Identify which cell holds the provided text, then report its [X, Y] central coordinate. 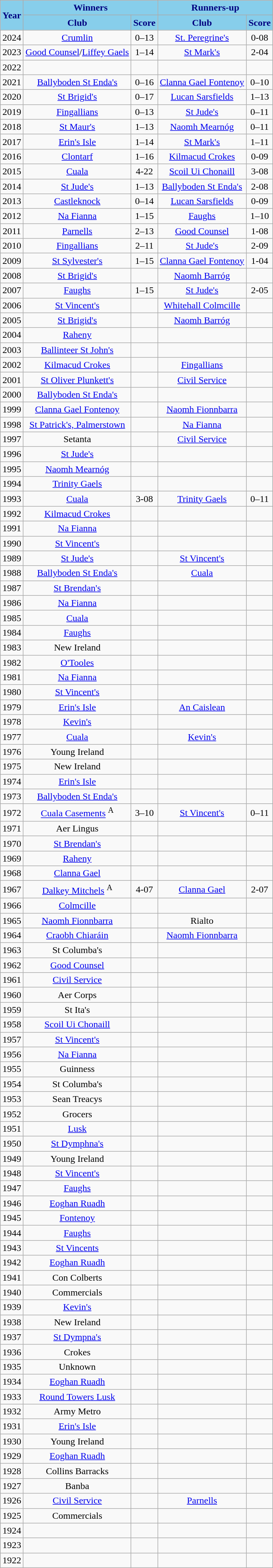
2009 [12, 261]
1931 [12, 1426]
Rialto [202, 921]
1953 [12, 1099]
2-09 [260, 246]
2015 [12, 171]
1946 [12, 1203]
1975 [12, 767]
Crumlin [77, 38]
Aer Lingus [77, 829]
0-08 [260, 38]
1–10 [260, 216]
1990 [12, 543]
St Oliver Plunkett's [77, 380]
1986 [12, 603]
0–16 [145, 82]
Craobh Chiaráin [77, 935]
1940 [12, 1292]
Crokes [77, 1352]
1948 [12, 1174]
1-08 [260, 231]
1992 [12, 514]
1969 [12, 858]
Unknown [77, 1367]
1993 [12, 499]
Clontarf [77, 156]
2017 [12, 142]
1972 [12, 812]
1950 [12, 1143]
1938 [12, 1322]
Setanta [77, 439]
1942 [12, 1263]
Collins Barracks [77, 1471]
2024 [12, 38]
1964 [12, 935]
2011 [12, 231]
1923 [12, 1545]
1987 [12, 588]
Grocers [77, 1114]
1954 [12, 1084]
2-04 [260, 52]
4-22 [145, 171]
1922 [12, 1560]
Winners [91, 8]
1945 [12, 1218]
3–10 [145, 812]
St Maur's [77, 127]
4-07 [145, 890]
1991 [12, 529]
St Sylvester's [77, 261]
1–16 [145, 156]
1929 [12, 1456]
1979 [12, 707]
1933 [12, 1397]
1984 [12, 633]
1981 [12, 677]
1924 [12, 1530]
1983 [12, 647]
1952 [12, 1114]
1960 [12, 995]
St Dymphna's [77, 1143]
1932 [12, 1412]
2010 [12, 246]
1943 [12, 1248]
Cuala Casements A [77, 812]
2021 [12, 82]
2004 [12, 335]
Army Metro [77, 1412]
1965 [12, 921]
Year [12, 15]
1955 [12, 1069]
2005 [12, 320]
1999 [12, 409]
1996 [12, 454]
1977 [12, 737]
Con Colberts [77, 1278]
2013 [12, 201]
1925 [12, 1516]
St Vincents [77, 1248]
1967 [12, 890]
1–11 [260, 142]
1974 [12, 781]
2–11 [145, 246]
2019 [12, 112]
2001 [12, 380]
2–13 [145, 231]
2022 [12, 67]
Round Towers Lusk [77, 1397]
Lusk [77, 1129]
0–10 [260, 82]
1937 [12, 1337]
1944 [12, 1233]
2007 [12, 290]
1936 [12, 1352]
1980 [12, 692]
1927 [12, 1486]
St Patrick's, Palmerstown [77, 424]
2003 [12, 350]
1968 [12, 873]
1973 [12, 796]
1926 [12, 1501]
2016 [12, 156]
0–17 [145, 97]
1971 [12, 829]
Colmcille [77, 905]
2-05 [260, 290]
Castleknock [77, 201]
2000 [12, 394]
1978 [12, 722]
1939 [12, 1307]
1961 [12, 980]
1970 [12, 844]
Good Counsel/Liffey Gaels [77, 52]
1962 [12, 965]
1958 [12, 1025]
Ballinteer St John's [77, 350]
Fontenoy [77, 1218]
1956 [12, 1054]
1959 [12, 1010]
2023 [12, 52]
2002 [12, 365]
Guinness [77, 1069]
1998 [12, 424]
1985 [12, 618]
1995 [12, 469]
2008 [12, 276]
Sean Treacys [77, 1099]
Dalkey Mitchels A [77, 890]
1947 [12, 1188]
1976 [12, 752]
2014 [12, 186]
Banba [77, 1486]
O'Tooles [77, 663]
1989 [12, 558]
1994 [12, 484]
Whitehall Colmcille [202, 305]
2-07 [260, 890]
2020 [12, 97]
1997 [12, 439]
2018 [12, 127]
1941 [12, 1278]
1949 [12, 1159]
2-08 [260, 186]
1928 [12, 1471]
1957 [12, 1039]
An Caislean [202, 707]
0–14 [145, 201]
1951 [12, 1129]
1963 [12, 950]
Aer Corps [77, 995]
St Ita's [77, 1010]
1982 [12, 663]
1966 [12, 905]
2012 [12, 216]
Runners-up [216, 8]
1934 [12, 1382]
1935 [12, 1367]
St. Peregrine's [202, 38]
2006 [12, 305]
1-04 [260, 261]
St Dympna's [77, 1337]
1988 [12, 573]
1930 [12, 1441]
